From the cell containing the given text, extract its center point as (x, y) coordinate. 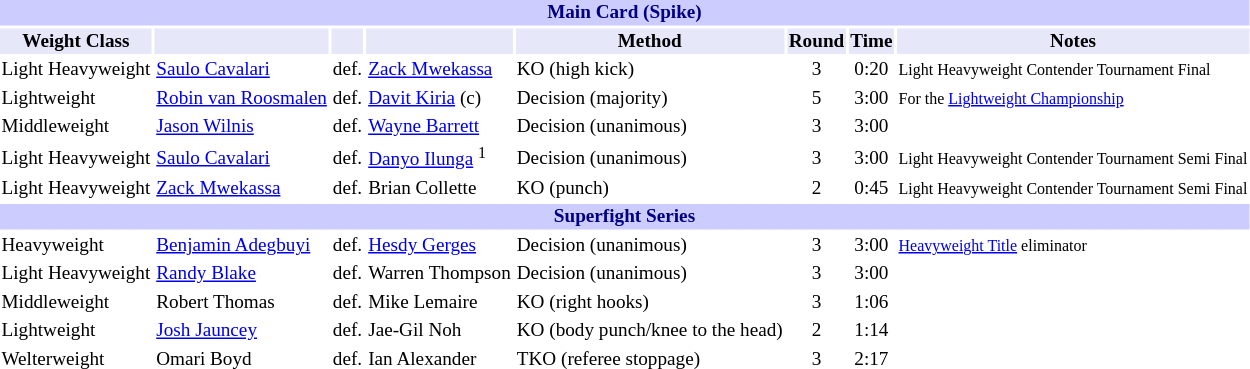
Notes (1073, 41)
Hesdy Gerges (440, 246)
Randy Blake (242, 274)
0:20 (872, 70)
Round (816, 41)
1:06 (872, 303)
Warren Thompson (440, 274)
KO (body punch/knee to the head) (650, 331)
Light Heavyweight Contender Tournament Final (1073, 70)
Josh Jauncey (242, 331)
KO (right hooks) (650, 303)
Main Card (Spike) (624, 13)
5 (816, 99)
Decision (majority) (650, 99)
Heavyweight (76, 246)
For the Lightweight Championship (1073, 99)
Time (872, 41)
Robin van Roosmalen (242, 99)
Heavyweight Title eliminator (1073, 246)
Superfight Series (624, 217)
Davit Kiria (c) (440, 99)
1:14 (872, 331)
Danyo Ilunga 1 (440, 157)
Robert Thomas (242, 303)
KO (high kick) (650, 70)
Weight Class (76, 41)
Jason Wilnis (242, 127)
0:45 (872, 189)
Mike Lemaire (440, 303)
Jae-Gil Noh (440, 331)
Benjamin Adegbuyi (242, 246)
Brian Collette (440, 189)
Method (650, 41)
Wayne Barrett (440, 127)
KO (punch) (650, 189)
